Find where the given text appears and provide that cell's center as [x, y] coordinate. 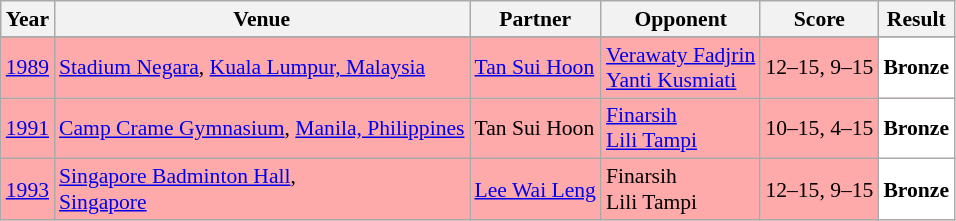
Year [28, 19]
Stadium Negara, Kuala Lumpur, Malaysia [262, 68]
Venue [262, 19]
Result [916, 19]
10–15, 4–15 [819, 128]
Singapore Badminton Hall,Singapore [262, 190]
1993 [28, 190]
1991 [28, 128]
Camp Crame Gymnasium, Manila, Philippines [262, 128]
Partner [536, 19]
1989 [28, 68]
Score [819, 19]
Lee Wai Leng [536, 190]
Verawaty Fadjrin Yanti Kusmiati [680, 68]
Opponent [680, 19]
